Search for the cell housing the specified text and yield its (X, Y) center coordinate. 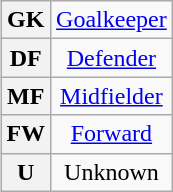
Goalkeeper (112, 20)
FW (26, 134)
GK (26, 20)
DF (26, 58)
MF (26, 96)
Unknown (112, 172)
U (26, 172)
Defender (112, 58)
Midfielder (112, 96)
Forward (112, 134)
